From the cell containing the given text, extract its center point as (X, Y) coordinate. 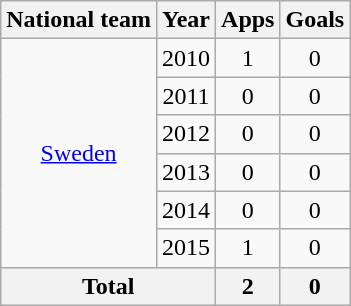
Year (186, 20)
Apps (248, 20)
2014 (186, 210)
2011 (186, 96)
2015 (186, 248)
Sweden (79, 153)
Total (108, 286)
2013 (186, 172)
2 (248, 286)
2012 (186, 134)
Goals (315, 20)
National team (79, 20)
2010 (186, 58)
